Scan for the cell matching the given text and deliver its (x, y) coordinate at center. 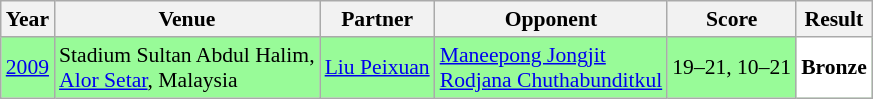
Liu Peixuan (378, 68)
Score (732, 19)
Result (834, 19)
Year (28, 19)
Venue (187, 19)
Bronze (834, 68)
2009 (28, 68)
Maneepong Jongjit Rodjana Chuthabunditkul (552, 68)
Partner (378, 19)
Stadium Sultan Abdul Halim,Alor Setar, Malaysia (187, 68)
19–21, 10–21 (732, 68)
Opponent (552, 19)
